Return (X, Y) of the center of cell containing provided text 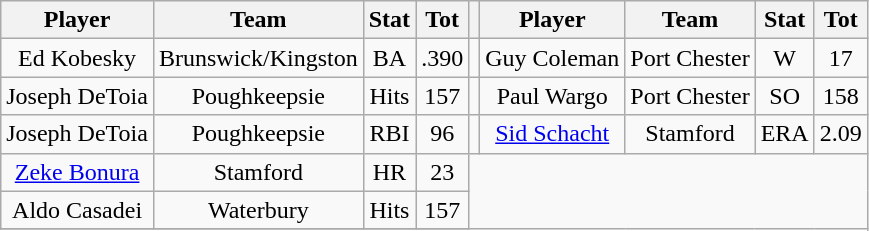
RBI (389, 134)
HR (389, 172)
ERA (784, 134)
23 (442, 172)
17 (840, 58)
2.09 (840, 134)
Zeke Bonura (78, 172)
W (784, 58)
BA (389, 58)
Guy Coleman (552, 58)
Waterbury (258, 210)
96 (442, 134)
SO (784, 96)
Aldo Casadei (78, 210)
Sid Schacht (552, 134)
158 (840, 96)
.390 (442, 58)
Brunswick/Kingston (258, 58)
Paul Wargo (552, 96)
Ed Kobesky (78, 58)
